Pinpoint the cell where the given text exists, returning its (x, y) midpoint coordinate. 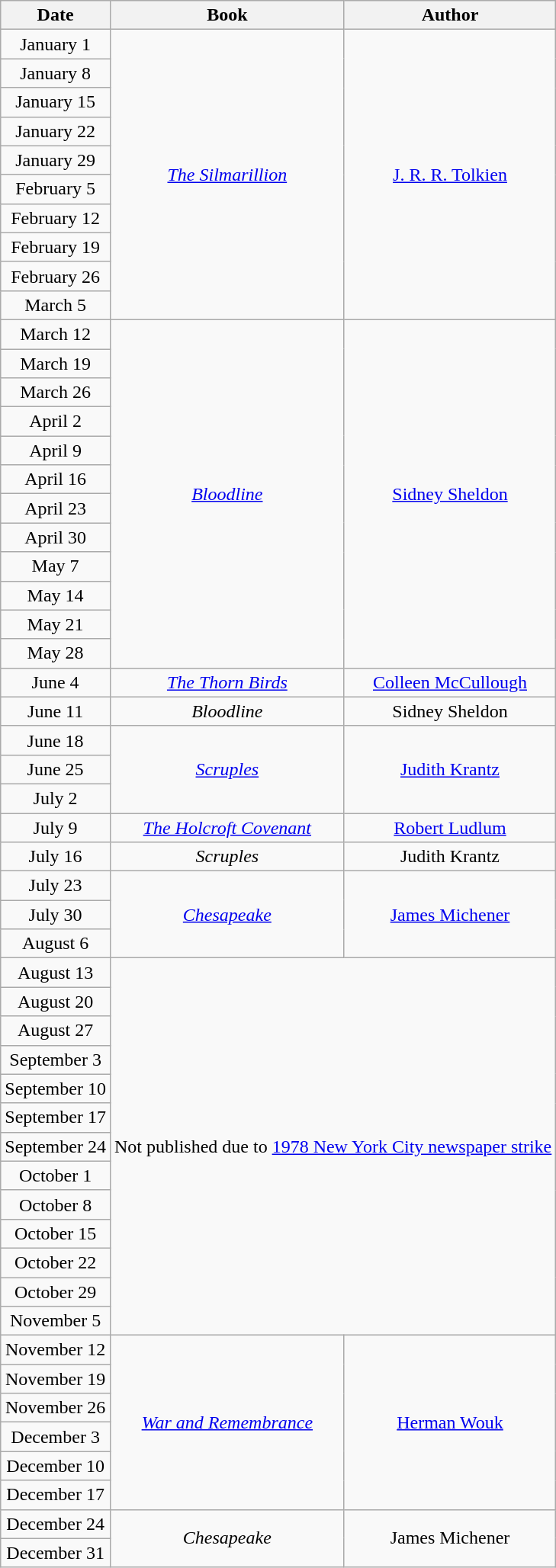
August 20 (56, 1002)
Book (227, 15)
October 15 (56, 1233)
October 29 (56, 1292)
September 17 (56, 1117)
December 17 (56, 1495)
March 19 (56, 364)
June 18 (56, 740)
August 13 (56, 973)
May 21 (56, 624)
March 26 (56, 393)
January 22 (56, 131)
January 1 (56, 44)
May 28 (56, 653)
December 3 (56, 1437)
March 5 (56, 305)
December 31 (56, 1553)
October 8 (56, 1204)
June 4 (56, 682)
Colleen McCullough (450, 682)
War and Remembrance (227, 1422)
June 25 (56, 769)
September 10 (56, 1089)
May 7 (56, 566)
Not published due to 1978 New York City newspaper strike (333, 1146)
Robert Ludlum (450, 827)
April 30 (56, 537)
April 16 (56, 479)
February 5 (56, 189)
June 11 (56, 711)
January 29 (56, 160)
Author (450, 15)
Date (56, 15)
July 30 (56, 915)
The Holcroft Covenant (227, 827)
March 12 (56, 334)
September 3 (56, 1060)
August 27 (56, 1031)
April 9 (56, 451)
April 23 (56, 508)
January 8 (56, 73)
May 14 (56, 595)
December 10 (56, 1466)
February 19 (56, 247)
The Thorn Birds (227, 682)
July 16 (56, 857)
July 23 (56, 886)
November 19 (56, 1379)
April 2 (56, 422)
The Silmarillion (227, 175)
October 1 (56, 1175)
October 22 (56, 1262)
November 12 (56, 1350)
July 2 (56, 798)
November 5 (56, 1321)
December 24 (56, 1524)
February 12 (56, 218)
J. R. R. Tolkien (450, 175)
September 24 (56, 1146)
August 6 (56, 944)
February 26 (56, 276)
January 15 (56, 102)
November 26 (56, 1408)
July 9 (56, 827)
Herman Wouk (450, 1422)
